Extract the [X, Y] coordinate from the center of the cell holding the provided text.  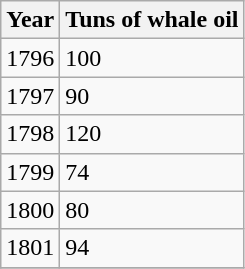
1796 [30, 58]
1800 [30, 210]
1799 [30, 172]
80 [152, 210]
90 [152, 96]
120 [152, 134]
1798 [30, 134]
1801 [30, 248]
Tuns of whale oil [152, 20]
1797 [30, 96]
94 [152, 248]
74 [152, 172]
Year [30, 20]
100 [152, 58]
